Extract the [X, Y] coordinate from the center of the cell holding the provided text.  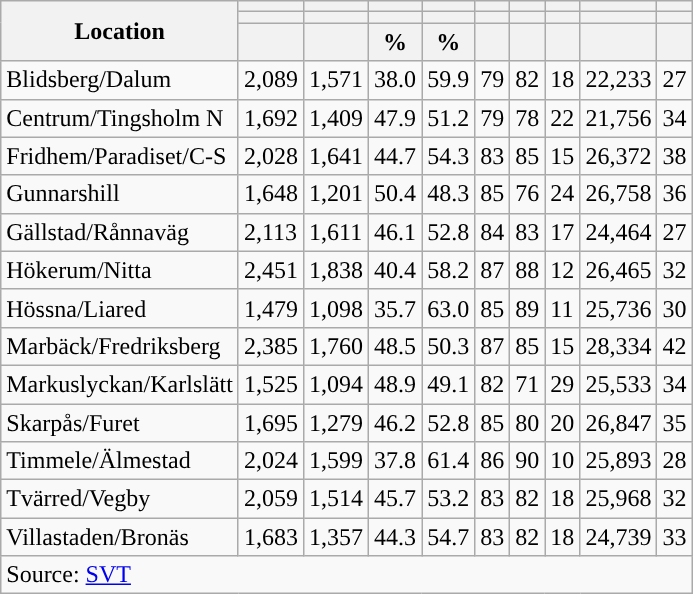
1,648 [270, 194]
25,893 [618, 461]
63.0 [448, 308]
Location [120, 31]
1,201 [336, 194]
1,357 [336, 537]
49.1 [448, 384]
88 [528, 270]
17 [562, 232]
38.0 [396, 80]
50.3 [448, 346]
Centrum/Tingsholm N [120, 118]
45.7 [396, 499]
2,059 [270, 499]
11 [562, 308]
26,465 [618, 270]
20 [562, 423]
1,611 [336, 232]
89 [528, 308]
1,479 [270, 308]
42 [674, 346]
36 [674, 194]
Source: SVT [346, 575]
40.4 [396, 270]
1,599 [336, 461]
25,736 [618, 308]
12 [562, 270]
61.4 [448, 461]
2,385 [270, 346]
22,233 [618, 80]
1,094 [336, 384]
1,409 [336, 118]
Tvärred/Vegby [120, 499]
Gunnarshill [120, 194]
44.7 [396, 156]
76 [528, 194]
38 [674, 156]
21,756 [618, 118]
86 [492, 461]
1,695 [270, 423]
2,113 [270, 232]
2,451 [270, 270]
1,279 [336, 423]
Hökerum/Nitta [120, 270]
Hössna/Liared [120, 308]
24,739 [618, 537]
51.2 [448, 118]
35.7 [396, 308]
33 [674, 537]
59.9 [448, 80]
26,758 [618, 194]
80 [528, 423]
26,372 [618, 156]
Villastaden/Bronäs [120, 537]
26,847 [618, 423]
1,641 [336, 156]
28 [674, 461]
44.3 [396, 537]
1,098 [336, 308]
28,334 [618, 346]
50.4 [396, 194]
2,024 [270, 461]
46.1 [396, 232]
1,760 [336, 346]
1,514 [336, 499]
1,692 [270, 118]
2,028 [270, 156]
1,683 [270, 537]
37.8 [396, 461]
24 [562, 194]
48.5 [396, 346]
10 [562, 461]
25,533 [618, 384]
25,968 [618, 499]
48.3 [448, 194]
Timmele/Älmestad [120, 461]
2,089 [270, 80]
Blidsberg/Dalum [120, 80]
1,838 [336, 270]
Fridhem/Paradiset/C-S [120, 156]
24,464 [618, 232]
1,571 [336, 80]
54.3 [448, 156]
30 [674, 308]
78 [528, 118]
Gällstad/Rånnaväg [120, 232]
58.2 [448, 270]
48.9 [396, 384]
Skarpås/Furet [120, 423]
46.2 [396, 423]
22 [562, 118]
35 [674, 423]
47.9 [396, 118]
54.7 [448, 537]
29 [562, 384]
53.2 [448, 499]
90 [528, 461]
84 [492, 232]
1,525 [270, 384]
Markuslyckan/Karlslätt [120, 384]
71 [528, 384]
Marbäck/Fredriksberg [120, 346]
